Scan for the cell matching the given text and deliver its (X, Y) coordinate at center. 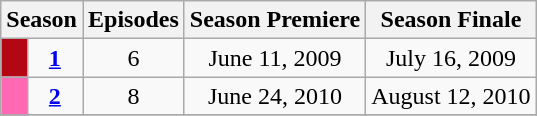
August 12, 2010 (451, 96)
1 (54, 58)
6 (133, 58)
Season Premiere (274, 20)
2 (54, 96)
8 (133, 96)
Season (42, 20)
Episodes (133, 20)
July 16, 2009 (451, 58)
Season Finale (451, 20)
June 24, 2010 (274, 96)
June 11, 2009 (274, 58)
